Locate the cell with the specified text and output its [X, Y] center coordinate. 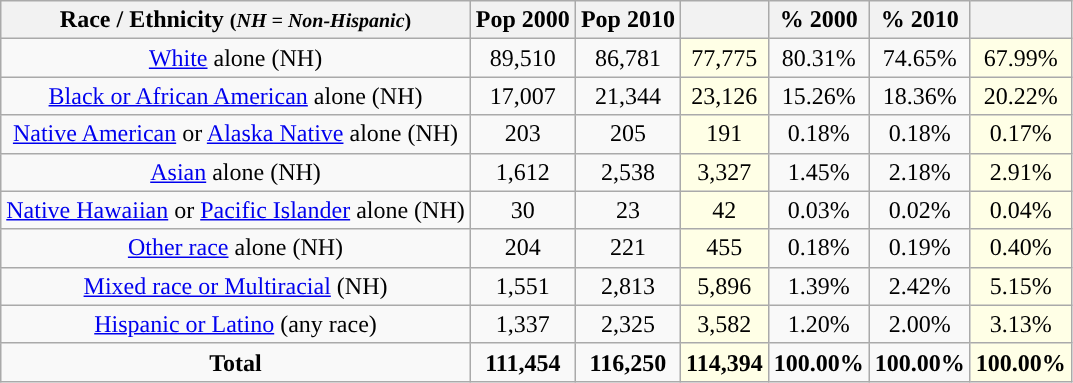
23 [628, 210]
21,344 [628, 96]
80.31% [818, 58]
17,007 [522, 96]
3,582 [724, 324]
203 [522, 134]
20.22% [1020, 96]
Asian alone (NH) [236, 172]
205 [628, 134]
116,250 [628, 362]
1.39% [818, 286]
Native American or Alaska Native alone (NH) [236, 134]
5,896 [724, 286]
Mixed race or Multiracial (NH) [236, 286]
2.91% [1020, 172]
Native Hawaiian or Pacific Islander alone (NH) [236, 210]
89,510 [522, 58]
18.36% [920, 96]
2,325 [628, 324]
67.99% [1020, 58]
% 2000 [818, 20]
0.40% [1020, 248]
111,454 [522, 362]
191 [724, 134]
Total [236, 362]
114,394 [724, 362]
0.03% [818, 210]
Black or African American alone (NH) [236, 96]
74.65% [920, 58]
Pop 2010 [628, 20]
2,538 [628, 172]
204 [522, 248]
1,337 [522, 324]
0.17% [1020, 134]
3,327 [724, 172]
15.26% [818, 96]
0.02% [920, 210]
1,612 [522, 172]
White alone (NH) [236, 58]
% 2010 [920, 20]
5.15% [1020, 286]
221 [628, 248]
Other race alone (NH) [236, 248]
0.04% [1020, 210]
2.42% [920, 286]
0.19% [920, 248]
3.13% [1020, 324]
77,775 [724, 58]
Race / Ethnicity (NH = Non-Hispanic) [236, 20]
455 [724, 248]
42 [724, 210]
23,126 [724, 96]
1.45% [818, 172]
2.18% [920, 172]
1,551 [522, 286]
1.20% [818, 324]
30 [522, 210]
Hispanic or Latino (any race) [236, 324]
2,813 [628, 286]
86,781 [628, 58]
Pop 2000 [522, 20]
2.00% [920, 324]
